Provide the (X, Y) coordinate of the cell's center where the given text is located.  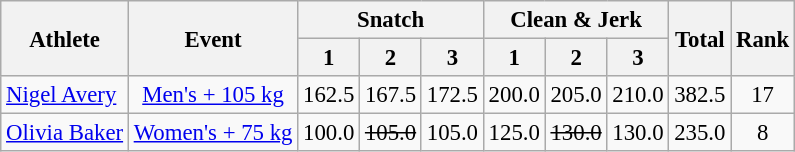
167.5 (391, 95)
172.5 (452, 95)
Men's + 105 kg (212, 95)
Rank (763, 38)
Event (212, 38)
Athlete (65, 38)
17 (763, 95)
235.0 (700, 133)
Women's + 75 kg (212, 133)
162.5 (329, 95)
200.0 (514, 95)
205.0 (576, 95)
Olivia Baker (65, 133)
Nigel Avery (65, 95)
125.0 (514, 133)
100.0 (329, 133)
Clean & Jerk (576, 20)
210.0 (638, 95)
Total (700, 38)
8 (763, 133)
382.5 (700, 95)
Snatch (391, 20)
